Determine the (X, Y) coordinate at the center of the cell enclosing the given text.  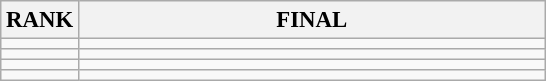
FINAL (312, 20)
RANK (40, 20)
